Find where the given text appears and provide that cell's center as (X, Y) coordinate. 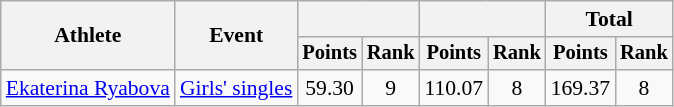
Ekaterina Ryabova (88, 88)
110.07 (454, 88)
Girls' singles (236, 88)
59.30 (329, 88)
169.37 (580, 88)
9 (391, 88)
Total (610, 19)
Event (236, 36)
Athlete (88, 36)
